From the cell containing the given text, extract its center point as [x, y] coordinate. 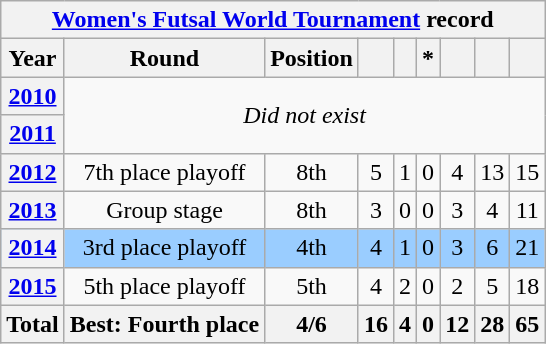
16 [376, 324]
5th [312, 286]
Group stage [164, 210]
11 [528, 210]
Year [33, 58]
15 [528, 172]
Total [33, 324]
2015 [33, 286]
7th place playoff [164, 172]
Did not exist [304, 115]
13 [492, 172]
Position [312, 58]
12 [458, 324]
Women's Futsal World Tournament record [273, 20]
2012 [33, 172]
4th [312, 248]
* [428, 58]
28 [492, 324]
5th place playoff [164, 286]
2014 [33, 248]
2010 [33, 96]
4/6 [312, 324]
Best: Fourth place [164, 324]
2011 [33, 134]
65 [528, 324]
21 [528, 248]
18 [528, 286]
2013 [33, 210]
Round [164, 58]
3rd place playoff [164, 248]
6 [492, 248]
